Locate the cell with the specified text and output its (x, y) center coordinate. 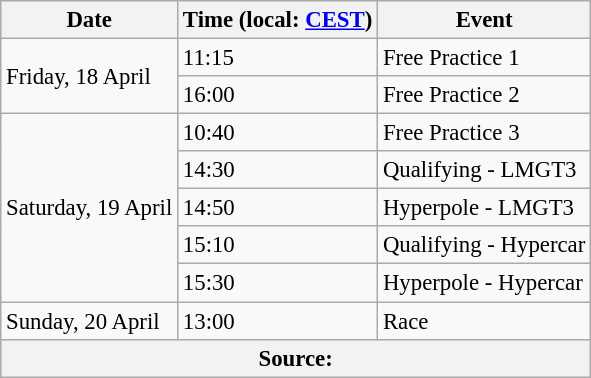
Free Practice 1 (484, 58)
Sunday, 20 April (90, 321)
14:30 (278, 170)
Free Practice 3 (484, 133)
Qualifying - Hypercar (484, 245)
15:30 (278, 283)
Qualifying - LMGT3 (484, 170)
14:50 (278, 208)
16:00 (278, 95)
Time (local: CEST) (278, 20)
Hyperpole - Hypercar (484, 283)
Date (90, 20)
Source: (296, 358)
10:40 (278, 133)
Free Practice 2 (484, 95)
Event (484, 20)
Friday, 18 April (90, 76)
Saturday, 19 April (90, 208)
11:15 (278, 58)
Race (484, 321)
15:10 (278, 245)
Hyperpole - LMGT3 (484, 208)
13:00 (278, 321)
